Locate the cell with the specified text and output its (x, y) center coordinate. 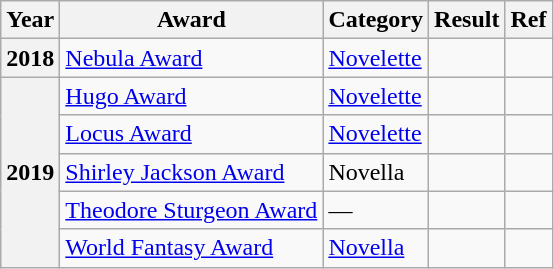
Theodore Sturgeon Award (192, 210)
2019 (30, 172)
Category (376, 20)
Hugo Award (192, 96)
2018 (30, 58)
Shirley Jackson Award (192, 172)
— (376, 210)
Result (467, 20)
Award (192, 20)
Locus Award (192, 134)
Ref (528, 20)
World Fantasy Award (192, 248)
Year (30, 20)
Nebula Award (192, 58)
